From the cell containing the given text, extract its center point as [x, y] coordinate. 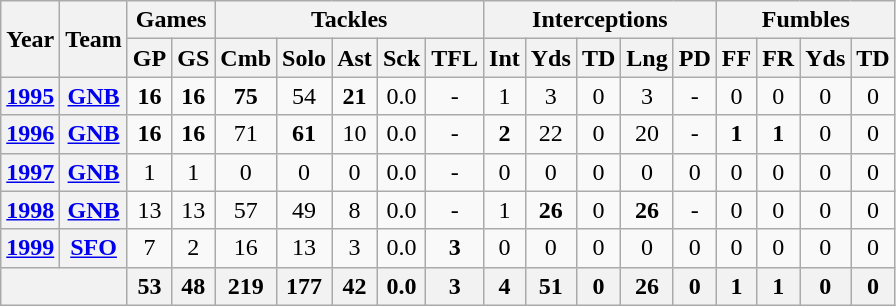
FF [736, 58]
1999 [30, 248]
51 [550, 286]
1996 [30, 134]
Tackles [350, 20]
48 [194, 286]
Year [30, 39]
1998 [30, 210]
75 [246, 96]
49 [304, 210]
4 [505, 286]
Solo [304, 58]
219 [246, 286]
SFO [94, 248]
FR [778, 58]
42 [355, 286]
71 [246, 134]
53 [149, 286]
8 [355, 210]
GP [149, 58]
54 [304, 96]
57 [246, 210]
1995 [30, 96]
1997 [30, 172]
Int [505, 58]
22 [550, 134]
61 [304, 134]
Games [170, 20]
Interceptions [600, 20]
177 [304, 286]
20 [647, 134]
21 [355, 96]
10 [355, 134]
PD [694, 58]
Ast [355, 58]
GS [194, 58]
Fumbles [806, 20]
Sck [401, 58]
Lng [647, 58]
7 [149, 248]
Team [94, 39]
TFL [455, 58]
Cmb [246, 58]
